Find where the given text appears and provide that cell's center as (x, y) coordinate. 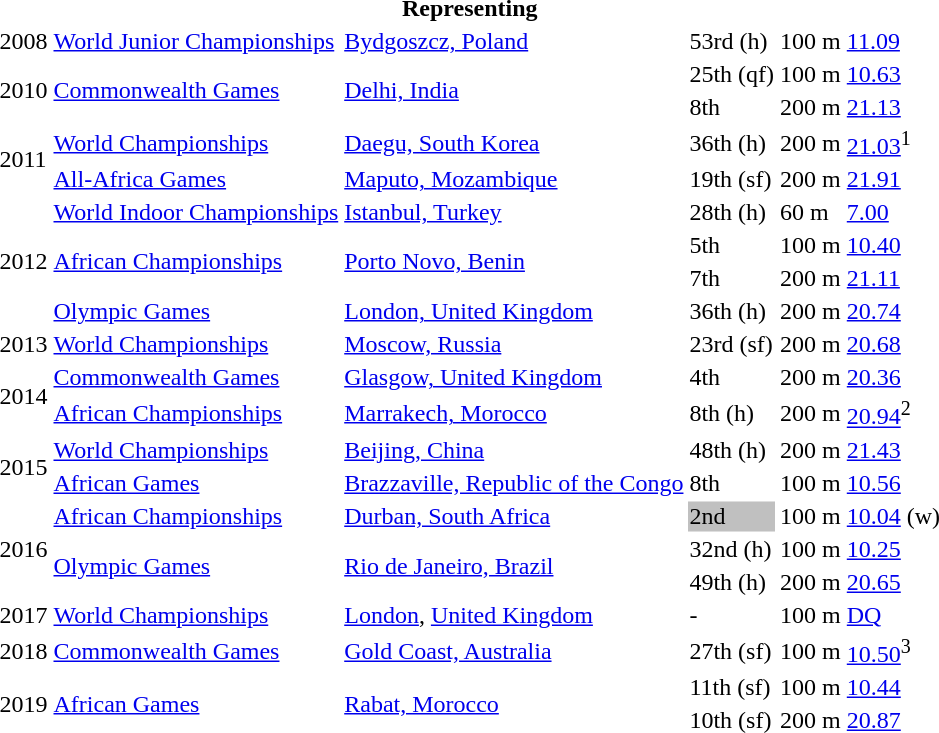
27th (sf) (732, 651)
All-Africa Games (196, 179)
23rd (sf) (732, 344)
World Junior Championships (196, 41)
28th (h) (732, 212)
5th (732, 245)
World Indoor Championships (196, 212)
25th (qf) (732, 74)
Porto Novo, Benin (514, 262)
Moscow, Russia (514, 344)
Bydgoszcz, Poland (514, 41)
8th (h) (732, 413)
48th (h) (732, 450)
49th (h) (732, 582)
4th (732, 377)
Durban, South Africa (514, 516)
African Games (196, 483)
2nd (732, 516)
Istanbul, Turkey (514, 212)
Marrakech, Morocco (514, 413)
Maputo, Mozambique (514, 179)
7th (732, 278)
11th (sf) (732, 687)
Delhi, India (514, 90)
32nd (h) (732, 549)
Rio de Janeiro, Brazil (514, 566)
Glasgow, United Kingdom (514, 377)
53rd (h) (732, 41)
- (732, 615)
Daegu, South Korea (514, 143)
Beijing, China (514, 450)
Gold Coast, Australia (514, 651)
60 m (811, 212)
19th (sf) (732, 179)
Brazzaville, Republic of the Congo (514, 483)
